Pinpoint the cell where the given text exists, returning its [x, y] midpoint coordinate. 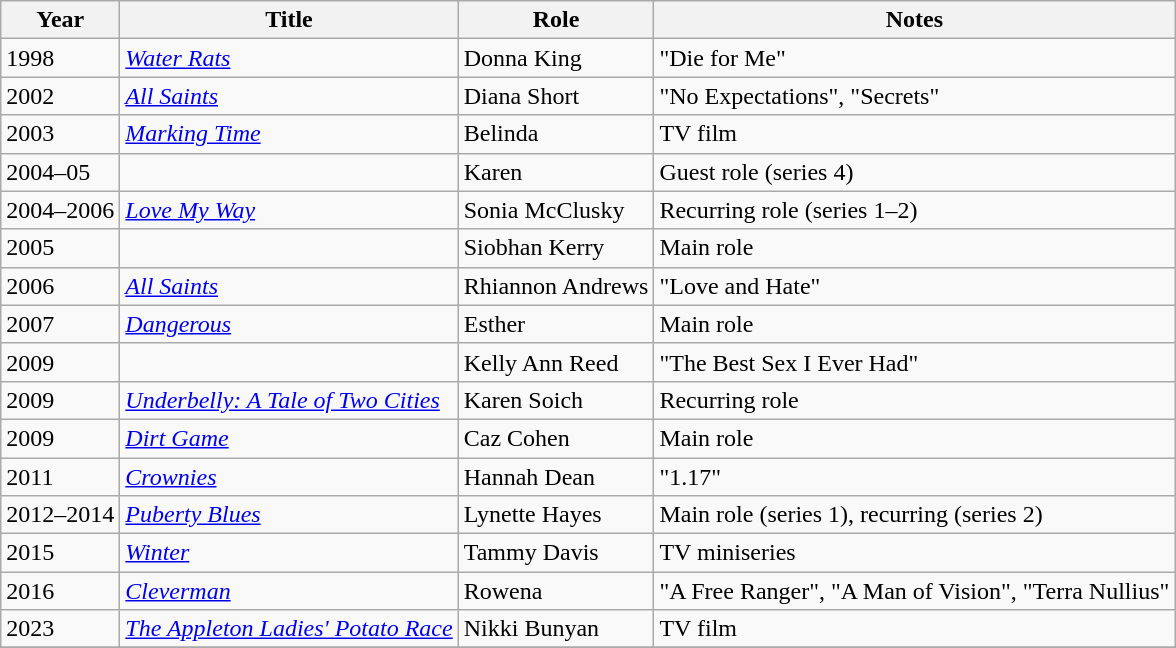
Main role (series 1), recurring (series 2) [914, 515]
"1.17" [914, 477]
2006 [60, 286]
Role [556, 20]
Dangerous [289, 324]
Winter [289, 553]
Tammy Davis [556, 553]
Recurring role [914, 400]
Rowena [556, 591]
Diana Short [556, 96]
"No Expectations", "Secrets" [914, 96]
Cleverman [289, 591]
Sonia McClusky [556, 210]
Belinda [556, 134]
"A Free Ranger", "A Man of Vision", "Terra Nullius" [914, 591]
Rhiannon Andrews [556, 286]
Year [60, 20]
Underbelly: A Tale of Two Cities [289, 400]
Puberty Blues [289, 515]
2002 [60, 96]
"Love and Hate" [914, 286]
Dirt Game [289, 438]
Hannah Dean [556, 477]
Karen Soich [556, 400]
Water Rats [289, 58]
Guest role (series 4) [914, 172]
Love My Way [289, 210]
2011 [60, 477]
1998 [60, 58]
TV miniseries [914, 553]
2012–2014 [60, 515]
2005 [60, 248]
Nikki Bunyan [556, 629]
Esther [556, 324]
Crownies [289, 477]
Karen [556, 172]
Siobhan Kerry [556, 248]
Recurring role (series 1–2) [914, 210]
Title [289, 20]
2007 [60, 324]
"Die for Me" [914, 58]
Notes [914, 20]
2003 [60, 134]
2015 [60, 553]
Donna King [556, 58]
2023 [60, 629]
The Appleton Ladies' Potato Race [289, 629]
Kelly Ann Reed [556, 362]
Lynette Hayes [556, 515]
2004–2006 [60, 210]
2016 [60, 591]
Caz Cohen [556, 438]
Marking Time [289, 134]
"The Best Sex I Ever Had" [914, 362]
2004–05 [60, 172]
